Determine the [X, Y] coordinate at the center of the cell enclosing the given text.  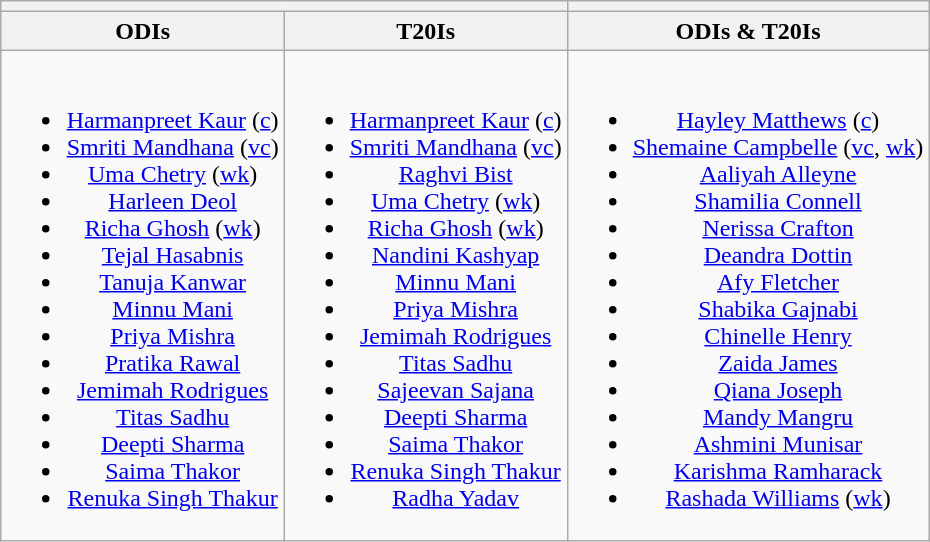
ODIs & T20Is [748, 31]
T20Is [426, 31]
ODIs [142, 31]
